Locate the cell with the specified text and output its (x, y) center coordinate. 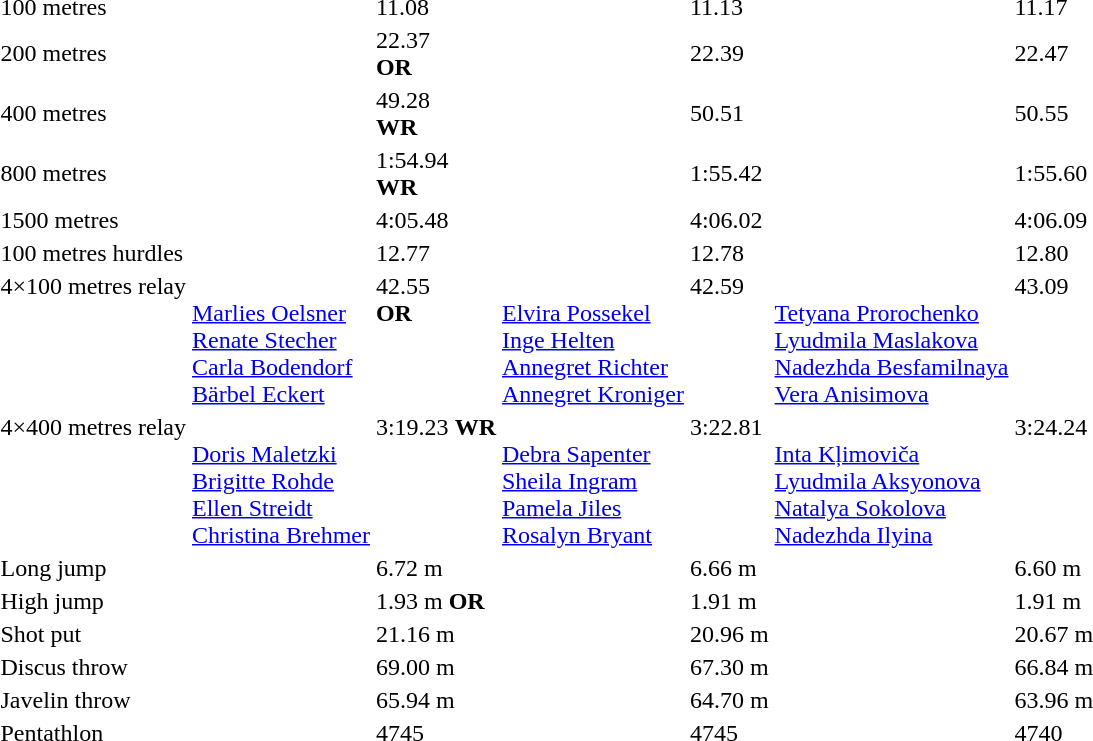
22.39 (729, 54)
4:05.48 (436, 220)
42.59 (729, 340)
42.55 OR (436, 340)
Elvira PossekelInge HeltenAnnegret RichterAnnegret Kroniger (592, 340)
67.30 m (729, 667)
1:55.42 (729, 174)
Inta KļimovičaLyudmila AksyonovaNatalya SokolovaNadezhda Ilyina (892, 481)
50.51 (729, 114)
Debra SapenterSheila IngramPamela JilesRosalyn Bryant (592, 481)
1.91 m (729, 601)
64.70 m (729, 700)
3:22.81 (729, 481)
22.37 OR (436, 54)
1:54.94 WR (436, 174)
1.93 m OR (436, 601)
12.77 (436, 253)
12.78 (729, 253)
Marlies OelsnerRenate StecherCarla BodendorfBärbel Eckert (280, 340)
6.72 m (436, 568)
20.96 m (729, 634)
65.94 m (436, 700)
6.66 m (729, 568)
21.16 m (436, 634)
49.28 WR (436, 114)
Doris MaletzkiBrigitte RohdeEllen StreidtChristina Brehmer (280, 481)
69.00 m (436, 667)
Tetyana ProrochenkoLyudmila MaslakovaNadezhda BesfamilnayaVera Anisimova (892, 340)
4:06.02 (729, 220)
3:19.23 WR (436, 481)
